Output the [x, y] coordinate of the center of the cell containing the given text.  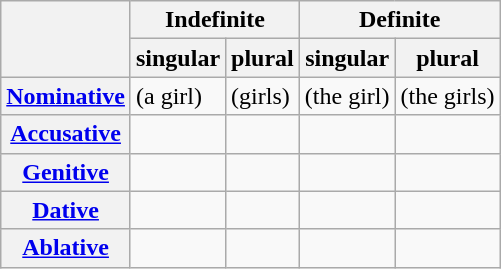
Accusative [66, 134]
Genitive [66, 172]
(girls) [263, 96]
Dative [66, 210]
Indefinite [214, 20]
Ablative [66, 248]
(a girl) [178, 96]
(the girl) [347, 96]
(the girls) [448, 96]
Nominative [66, 96]
Definite [400, 20]
